From the cell containing the given text, extract its center point as [x, y] coordinate. 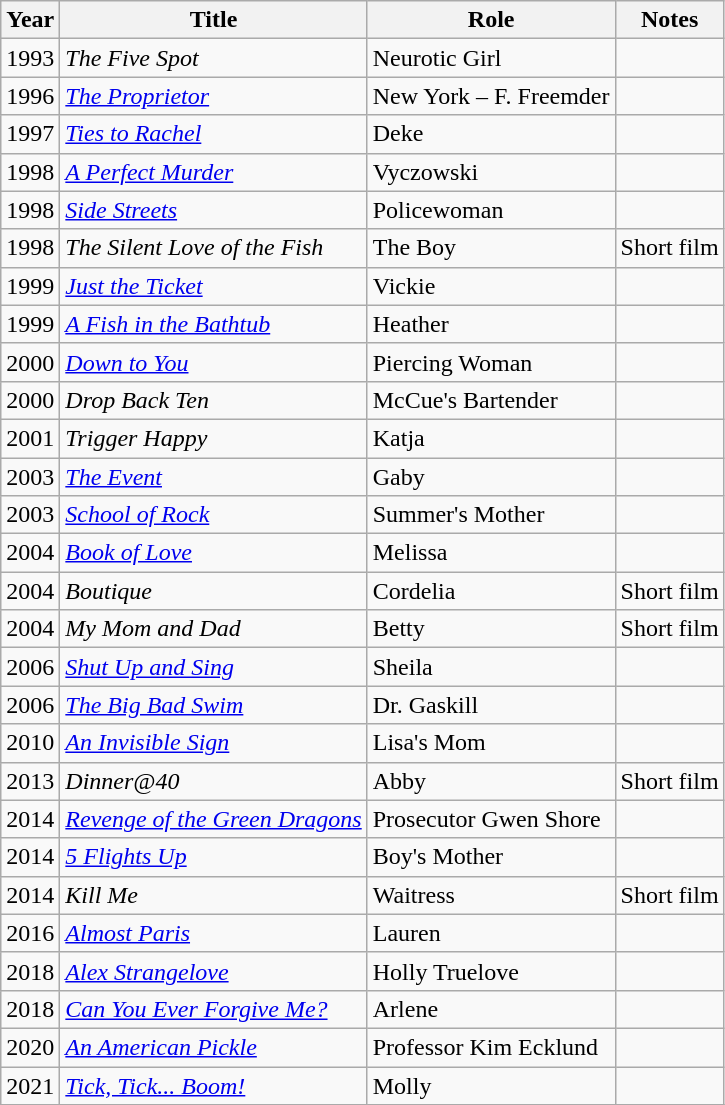
Revenge of the Green Dragons [214, 819]
2001 [30, 438]
Katja [491, 438]
Dinner@40 [214, 781]
An American Pickle [214, 1047]
School of Rock [214, 515]
McCue's Bartender [491, 400]
Down to You [214, 362]
Lauren [491, 933]
The Proprietor [214, 96]
Title [214, 20]
New York – F. Freemder [491, 96]
Tick, Tick... Boom! [214, 1085]
Deke [491, 134]
The Boy [491, 248]
Waitress [491, 895]
My Mom and Dad [214, 629]
Ties to Rachel [214, 134]
Notes [670, 20]
Holly Truelove [491, 971]
2013 [30, 781]
Role [491, 20]
Drop Back Ten [214, 400]
Side Streets [214, 210]
Arlene [491, 1009]
The Big Bad Swim [214, 705]
Alex Strangelove [214, 971]
The Event [214, 477]
Dr. Gaskill [491, 705]
Shut Up and Sing [214, 667]
2020 [30, 1047]
Cordelia [491, 591]
Molly [491, 1085]
Professor Kim Ecklund [491, 1047]
5 Flights Up [214, 857]
A Fish in the Bathtub [214, 324]
Neurotic Girl [491, 58]
Vickie [491, 286]
Betty [491, 629]
2016 [30, 933]
Can You Ever Forgive Me? [214, 1009]
Lisa's Mom [491, 743]
Prosecutor Gwen Shore [491, 819]
The Five Spot [214, 58]
Piercing Woman [491, 362]
Year [30, 20]
2010 [30, 743]
Melissa [491, 553]
An Invisible Sign [214, 743]
Book of Love [214, 553]
A Perfect Murder [214, 172]
Boy's Mother [491, 857]
Policewoman [491, 210]
Boutique [214, 591]
Sheila [491, 667]
Trigger Happy [214, 438]
Gaby [491, 477]
1997 [30, 134]
Heather [491, 324]
Almost Paris [214, 933]
1996 [30, 96]
Just the Ticket [214, 286]
2021 [30, 1085]
1993 [30, 58]
Abby [491, 781]
Kill Me [214, 895]
The Silent Love of the Fish [214, 248]
Summer's Mother [491, 515]
Vyczowski [491, 172]
